Provide the (x, y) coordinate of the cell's center where the given text is located.  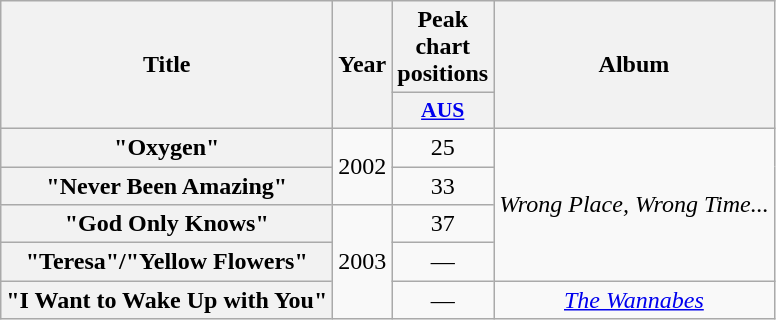
Title (167, 65)
33 (443, 185)
The Wannabes (634, 300)
Year (362, 65)
Wrong Place, Wrong Time... (634, 204)
AUS (443, 111)
"Never Been Amazing" (167, 185)
Album (634, 65)
25 (443, 147)
2003 (362, 262)
"I Want to Wake Up with You" (167, 300)
Peak chart positions (443, 47)
"God Only Knows" (167, 224)
"Oxygen" (167, 147)
37 (443, 224)
"Teresa"/"Yellow Flowers" (167, 262)
2002 (362, 166)
